For the text-containing cell, return its midpoint in [X, Y] coordinate format. 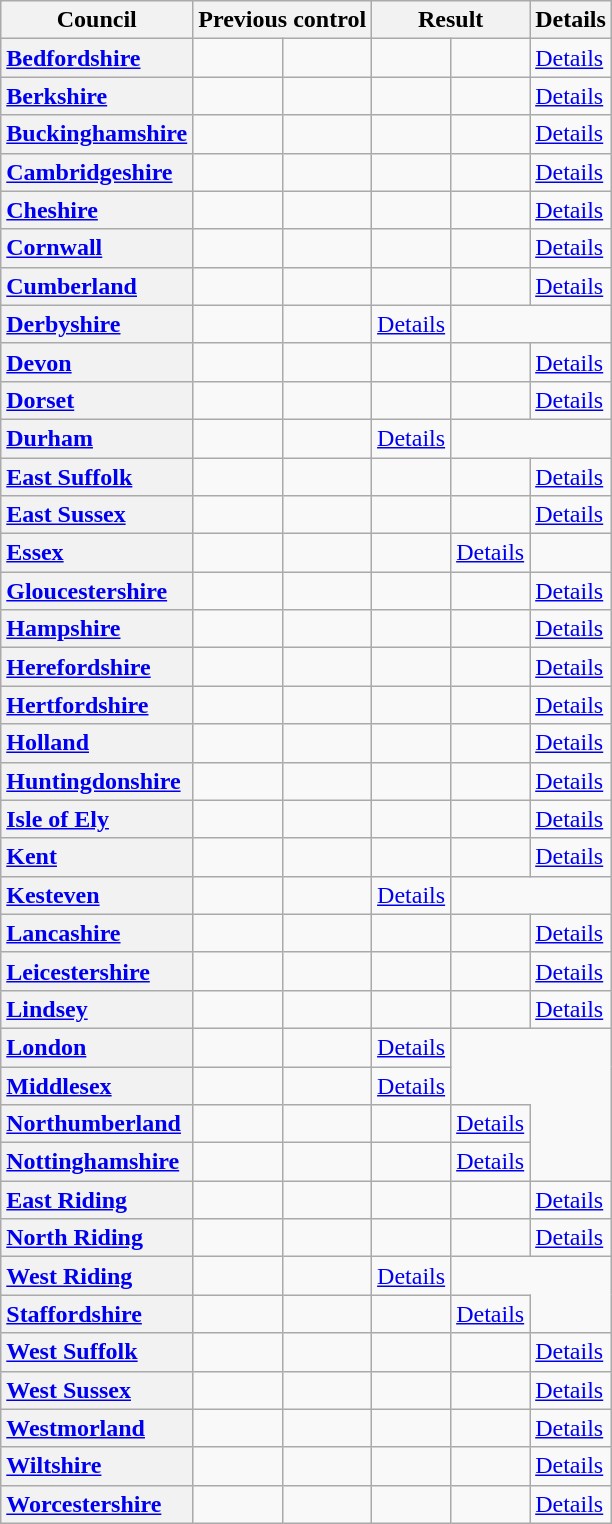
Cumberland [97, 286]
Devon [97, 362]
Staffordshire [97, 1314]
East Sussex [97, 515]
Westmorland [97, 1428]
North Riding [97, 1238]
Result [451, 20]
West Sussex [97, 1390]
Previous control [282, 20]
Essex [97, 553]
Leicestershire [97, 971]
Kesteven [97, 895]
Herefordshire [97, 667]
Kent [97, 857]
Council [97, 20]
Northumberland [97, 1124]
Durham [97, 438]
Berkshire [97, 96]
Lancashire [97, 933]
West Riding [97, 1276]
Middlesex [97, 1085]
East Suffolk [97, 477]
Holland [97, 743]
Wiltshire [97, 1466]
Lindsey [97, 1009]
Buckinghamshire [97, 134]
West Suffolk [97, 1352]
Gloucestershire [97, 591]
Isle of Ely [97, 819]
London [97, 1047]
Cornwall [97, 248]
Cheshire [97, 210]
Huntingdonshire [97, 781]
Nottinghamshire [97, 1162]
Derbyshire [97, 324]
Bedfordshire [97, 58]
East Riding [97, 1200]
Hampshire [97, 629]
Worcestershire [97, 1504]
Dorset [97, 400]
Hertfordshire [97, 705]
Cambridgeshire [97, 172]
